Detect which cell encompasses the target text, then output its [x, y] center coordinate. 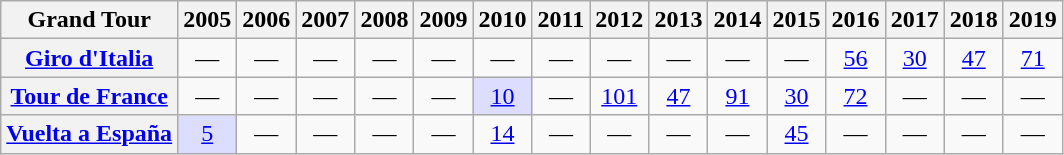
14 [502, 134]
Tour de France [90, 96]
101 [620, 96]
2015 [796, 20]
2016 [856, 20]
91 [738, 96]
2011 [561, 20]
2012 [620, 20]
2010 [502, 20]
72 [856, 96]
2014 [738, 20]
45 [796, 134]
Grand Tour [90, 20]
10 [502, 96]
Giro d'Italia [90, 58]
2017 [914, 20]
56 [856, 58]
2007 [326, 20]
5 [208, 134]
2009 [444, 20]
2006 [266, 20]
2005 [208, 20]
2013 [678, 20]
71 [1032, 58]
2018 [974, 20]
2008 [384, 20]
2019 [1032, 20]
Vuelta a España [90, 134]
